Return the [X, Y] coordinate for the center point of the cell that contains the specified text.  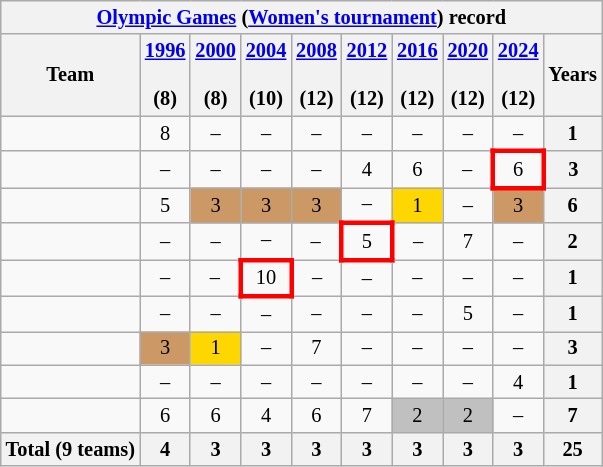
2020(12) [468, 75]
Olympic Games (Women's tournament) record [302, 17]
10 [266, 278]
8 [165, 134]
2024(12) [518, 75]
Team [70, 75]
2012(12) [367, 75]
Total (9 teams) [70, 449]
Years [572, 75]
2000(8) [215, 75]
25 [572, 449]
2016(12) [417, 75]
2004(10) [266, 75]
1996(8) [165, 75]
2008(12) [316, 75]
